Extract the [X, Y] coordinate from the center of the cell holding the provided text.  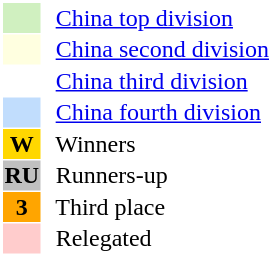
Winners [156, 144]
China fourth division [156, 113]
China third division [156, 81]
Third place [156, 207]
3 [22, 207]
China second division [156, 49]
Runners-up [156, 175]
W [22, 144]
China top division [156, 18]
Relegated [156, 239]
RU [22, 175]
